Identify which cell holds the provided text, then report its [X, Y] central coordinate. 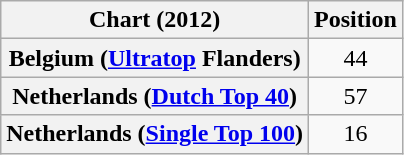
Belgium (Ultratop Flanders) [155, 58]
16 [356, 134]
Position [356, 20]
57 [356, 96]
Netherlands (Single Top 100) [155, 134]
Chart (2012) [155, 20]
44 [356, 58]
Netherlands (Dutch Top 40) [155, 96]
